Capture the cell that displays the provided text and extract its (x, y) central coordinate. 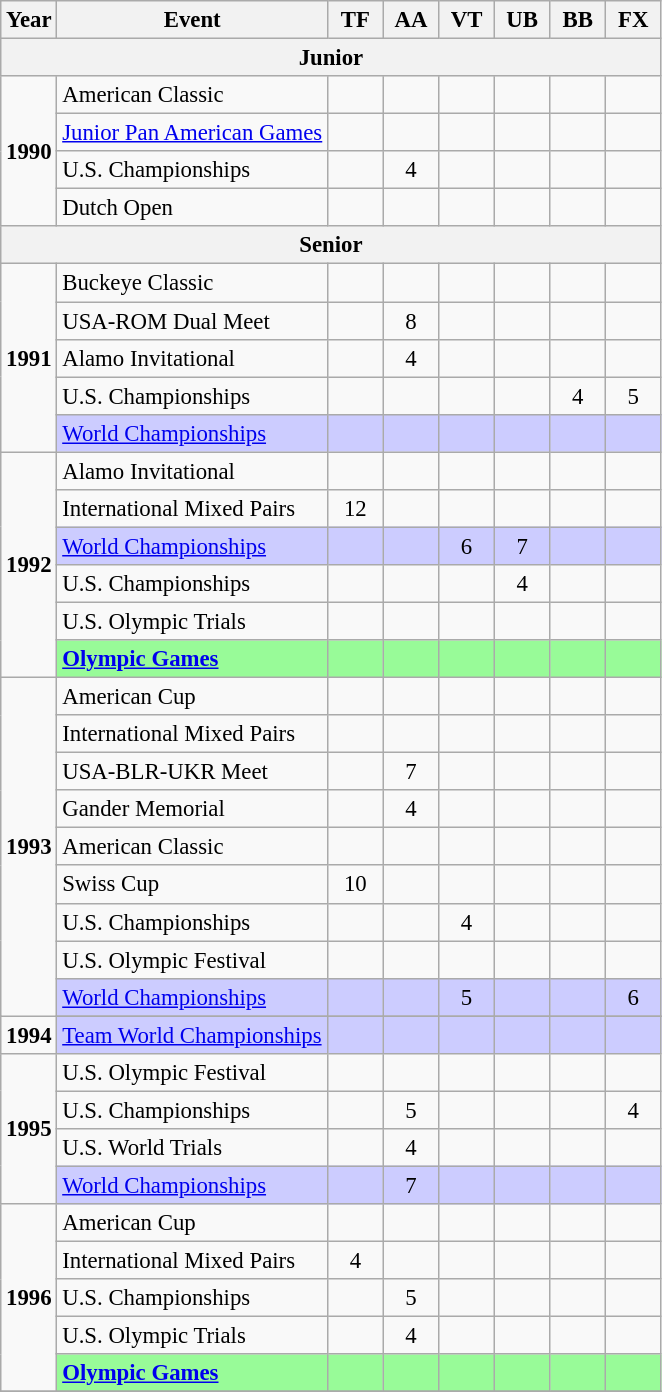
Dutch Open (192, 208)
USA-ROM Dual Meet (192, 321)
Year (29, 20)
1991 (29, 358)
Junior Pan American Games (192, 133)
Swiss Cup (192, 885)
Team World Championships (192, 1035)
Gander Memorial (192, 809)
U.S. World Trials (192, 1148)
AA (411, 20)
10 (356, 885)
1996 (29, 1298)
1992 (29, 565)
USA-BLR-UKR Meet (192, 772)
TF (356, 20)
BB (578, 20)
Junior (331, 58)
1993 (29, 847)
UB (522, 20)
1994 (29, 1035)
1990 (29, 151)
FX (634, 20)
VT (467, 20)
8 (411, 321)
12 (356, 509)
1995 (29, 1129)
Event (192, 20)
Senior (331, 245)
Buckeye Classic (192, 283)
